Return the [X, Y] coordinate for the center point of the cell that contains the specified text.  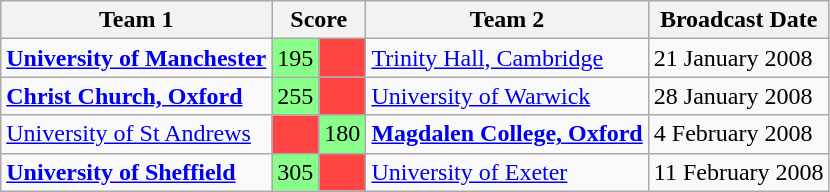
Christ Church, Oxford [136, 96]
Team 1 [136, 20]
11 February 2008 [738, 172]
Score [319, 20]
University of Warwick [507, 96]
28 January 2008 [738, 96]
Team 2 [507, 20]
University of Sheffield [136, 172]
305 [296, 172]
21 January 2008 [738, 58]
University of Manchester [136, 58]
4 February 2008 [738, 134]
Magdalen College, Oxford [507, 134]
255 [296, 96]
Broadcast Date [738, 20]
Trinity Hall, Cambridge [507, 58]
University of St Andrews [136, 134]
University of Exeter [507, 172]
180 [342, 134]
195 [296, 58]
